Determine the [X, Y] coordinate at the center of the cell enclosing the given text.  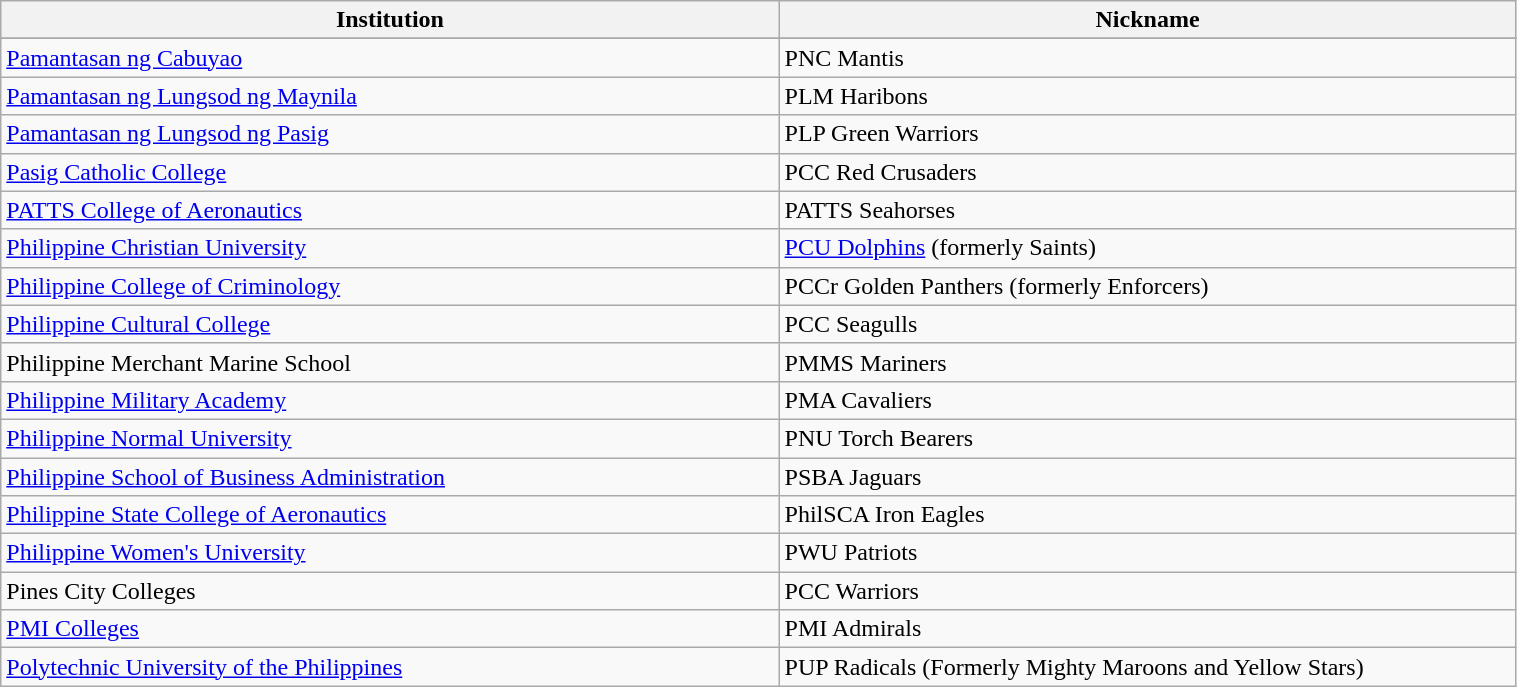
Polytechnic University of the Philippines [390, 667]
PLP Green Warriors [1148, 134]
Philippine State College of Aeronautics [390, 515]
PMI Admirals [1148, 629]
Philippine Military Academy [390, 400]
PATTS College of Aeronautics [390, 210]
PSBA Jaguars [1148, 477]
Pines City Colleges [390, 591]
PCCr Golden Panthers (formerly Enforcers) [1148, 286]
PCC Seagulls [1148, 324]
PCC Red Crusaders [1148, 172]
PUP Radicals (Formerly Mighty Maroons and Yellow Stars) [1148, 667]
PLM Haribons [1148, 96]
Pamantasan ng Cabuyao [390, 58]
PhilSCA Iron Eagles [1148, 515]
Philippine College of Criminology [390, 286]
Philippine Merchant Marine School [390, 362]
Pamantasan ng Lungsod ng Pasig [390, 134]
Philippine Christian University [390, 248]
Philippine Normal University [390, 438]
Nickname [1148, 20]
PMA Cavaliers [1148, 400]
Institution [390, 20]
PNC Mantis [1148, 58]
Pasig Catholic College [390, 172]
Philippine Cultural College [390, 324]
PNU Torch Bearers [1148, 438]
PCC Warriors [1148, 591]
Pamantasan ng Lungsod ng Maynila [390, 96]
PMI Colleges [390, 629]
PWU Patriots [1148, 553]
PMMS Mariners [1148, 362]
PCU Dolphins (formerly Saints) [1148, 248]
PATTS Seahorses [1148, 210]
Philippine School of Business Administration [390, 477]
Philippine Women's University [390, 553]
